From the cell containing the given text, extract its center point as (x, y) coordinate. 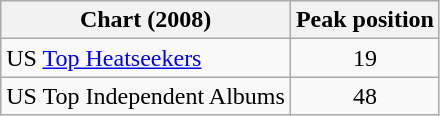
48 (364, 96)
19 (364, 58)
US Top Heatseekers (146, 58)
Chart (2008) (146, 20)
Peak position (364, 20)
US Top Independent Albums (146, 96)
